Find where the given text appears and provide that cell's center as [x, y] coordinate. 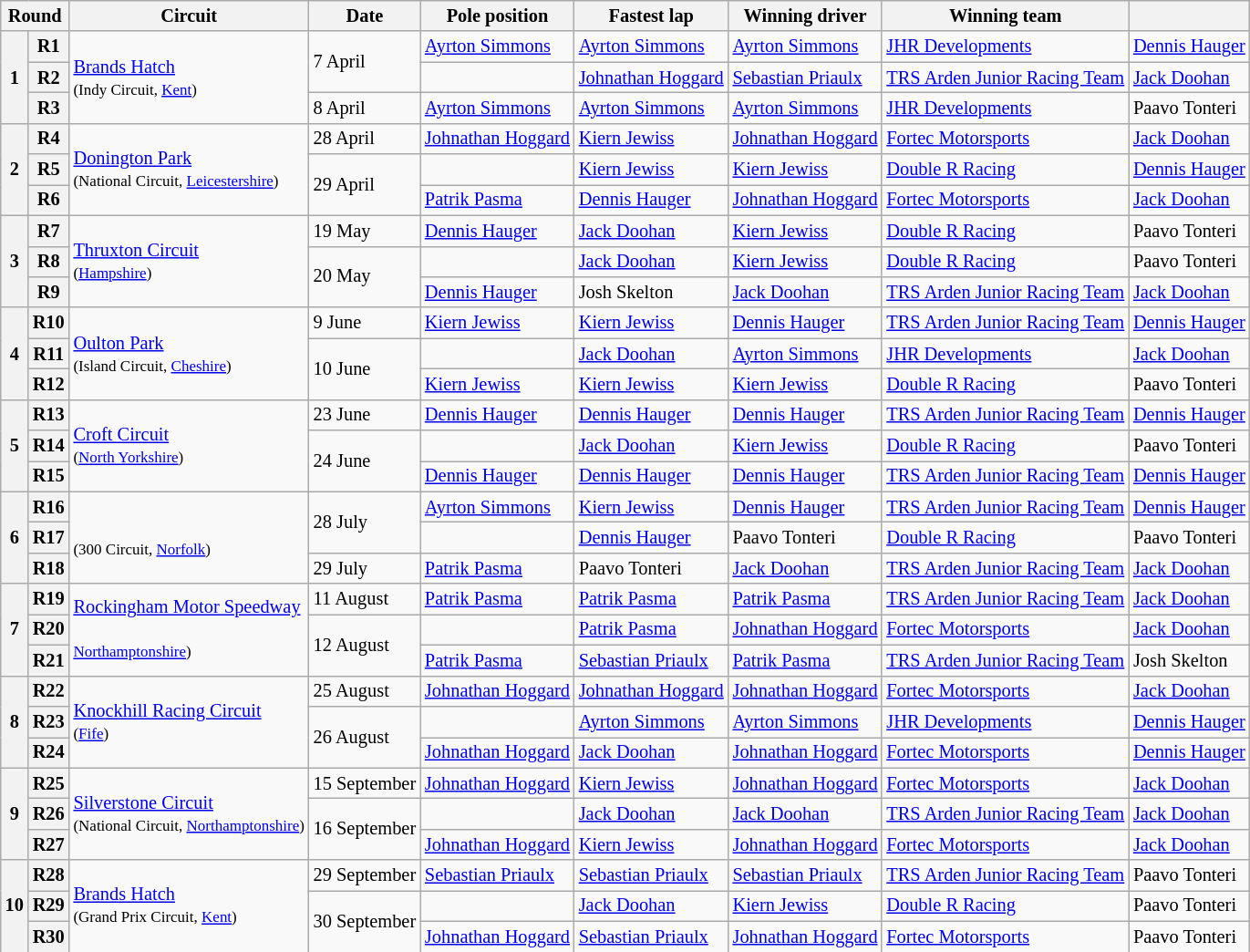
16 September [365, 828]
12 August [365, 644]
29 September [365, 875]
R1 [49, 47]
Donington Park(National Circuit, Leicestershire) [190, 170]
R20 [49, 629]
3 [15, 261]
19 May [365, 231]
10 [15, 906]
R23 [49, 721]
8 [15, 722]
R21 [49, 660]
(300 Circuit, Norfolk) [190, 538]
5 [15, 445]
R13 [49, 415]
Brands Hatch(Indy Circuit, Kent) [190, 77]
29 April [365, 184]
1 [15, 77]
Winning team [1005, 16]
R12 [49, 384]
Winning driver [806, 16]
26 August [365, 737]
6 [15, 538]
11 August [365, 599]
R28 [49, 875]
R15 [49, 476]
R9 [49, 292]
R14 [49, 446]
R11 [49, 354]
2 [15, 170]
R18 [49, 568]
25 August [365, 691]
R8 [49, 262]
Oulton Park(Island Circuit, Cheshire) [190, 354]
R7 [49, 231]
R4 [49, 139]
R10 [49, 323]
28 July [365, 522]
R3 [49, 108]
9 [15, 813]
R22 [49, 691]
R5 [49, 170]
8 April [365, 108]
29 July [365, 568]
R25 [49, 783]
10 June [365, 368]
Brands Hatch(Grand Prix Circuit, Kent) [190, 906]
R30 [49, 936]
R6 [49, 200]
R27 [49, 844]
Croft Circuit(North Yorkshire) [190, 445]
R16 [49, 507]
R2 [49, 78]
Pole position [498, 16]
28 April [365, 139]
Round [35, 16]
Date [365, 16]
R19 [49, 599]
30 September [365, 921]
Rockingham Motor SpeedwayNorthamptonshire) [190, 629]
20 May [365, 277]
Thruxton Circuit(Hampshire) [190, 261]
R17 [49, 537]
R24 [49, 752]
15 September [365, 783]
7 April [365, 62]
Knockhill Racing Circuit(Fife) [190, 722]
Circuit [190, 16]
4 [15, 354]
Silverstone Circuit(National Circuit, Northamptonshire) [190, 813]
R26 [49, 813]
23 June [365, 415]
Fastest lap [651, 16]
9 June [365, 323]
7 [15, 629]
R29 [49, 905]
24 June [365, 461]
